Provide the (x, y) coordinate of the cell's center where the given text is located.  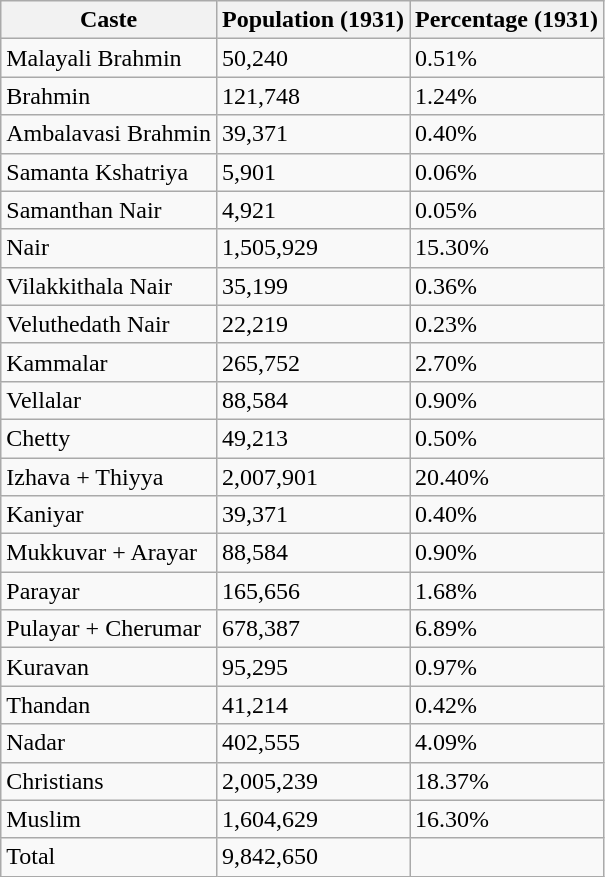
Parayar (109, 591)
2.70% (507, 362)
Vilakkithala Nair (109, 286)
50,240 (312, 58)
Samanta Kshatriya (109, 172)
Nair (109, 248)
Caste (109, 20)
165,656 (312, 591)
Thandan (109, 705)
18.37% (507, 781)
Kammalar (109, 362)
Brahmin (109, 96)
Ambalavasi Brahmin (109, 134)
402,555 (312, 743)
6.89% (507, 629)
16.30% (507, 819)
Malayali Brahmin (109, 58)
5,901 (312, 172)
678,387 (312, 629)
2,005,239 (312, 781)
Pulayar + Cherumar (109, 629)
1,505,929 (312, 248)
Kuravan (109, 667)
1.68% (507, 591)
0.51% (507, 58)
0.42% (507, 705)
1,604,629 (312, 819)
265,752 (312, 362)
Christians (109, 781)
4,921 (312, 210)
Kaniyar (109, 515)
Muslim (109, 819)
121,748 (312, 96)
22,219 (312, 324)
Samanthan Nair (109, 210)
Mukkuvar + Arayar (109, 553)
15.30% (507, 248)
Nadar (109, 743)
Vellalar (109, 400)
0.23% (507, 324)
0.36% (507, 286)
Percentage (1931) (507, 20)
Population (1931) (312, 20)
Veluthedath Nair (109, 324)
0.97% (507, 667)
0.50% (507, 438)
Total (109, 857)
0.06% (507, 172)
20.40% (507, 477)
49,213 (312, 438)
1.24% (507, 96)
4.09% (507, 743)
35,199 (312, 286)
2,007,901 (312, 477)
0.05% (507, 210)
95,295 (312, 667)
Izhava + Thiyya (109, 477)
9,842,650 (312, 857)
41,214 (312, 705)
Chetty (109, 438)
